Extract the (X, Y) coordinate from the center of the cell holding the provided text.  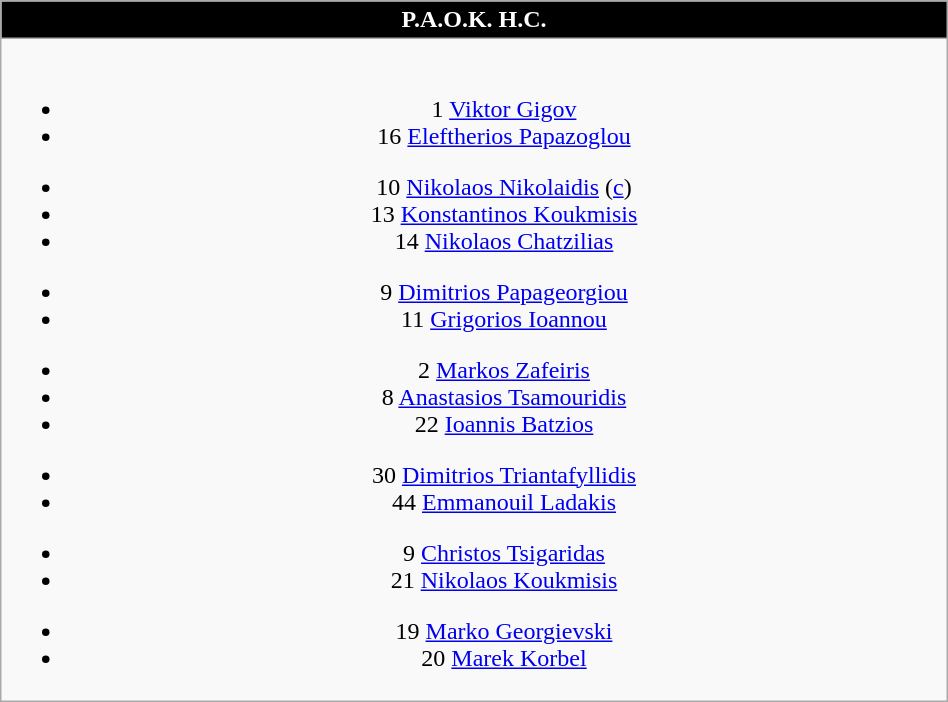
P.A.O.K. H.C. (474, 20)
